Search for the cell housing the specified text and yield its (X, Y) center coordinate. 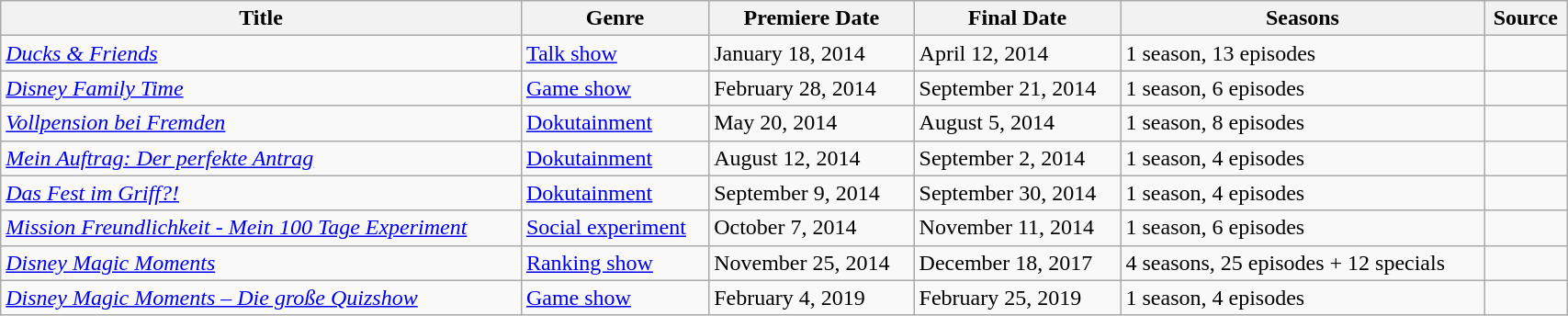
September 30, 2014 (1018, 193)
Premiere Date (812, 18)
April 12, 2014 (1018, 53)
4 seasons, 25 episodes + 12 specials (1303, 263)
Genre (615, 18)
Vollpension bei Fremden (261, 123)
November 25, 2014 (812, 263)
September 21, 2014 (1018, 88)
September 9, 2014 (812, 193)
Title (261, 18)
Mein Auftrag: Der perfekte Antrag (261, 158)
1 season, 13 episodes (1303, 53)
February 25, 2019 (1018, 298)
Disney Magic Moments (261, 263)
November 11, 2014 (1018, 228)
October 7, 2014 (812, 228)
Ducks & Friends (261, 53)
Disney Family Time (261, 88)
Final Date (1018, 18)
Das Fest im Griff?! (261, 193)
September 2, 2014 (1018, 158)
Source (1526, 18)
February 4, 2019 (812, 298)
Disney Magic Moments – Die große Quizshow (261, 298)
February 28, 2014 (812, 88)
December 18, 2017 (1018, 263)
Ranking show (615, 263)
Mission Freundlichkeit - Mein 100 Tage Experiment (261, 228)
Talk show (615, 53)
January 18, 2014 (812, 53)
August 5, 2014 (1018, 123)
May 20, 2014 (812, 123)
Social experiment (615, 228)
August 12, 2014 (812, 158)
Seasons (1303, 18)
1 season, 8 episodes (1303, 123)
